From the cell containing the given text, extract its center point as (x, y) coordinate. 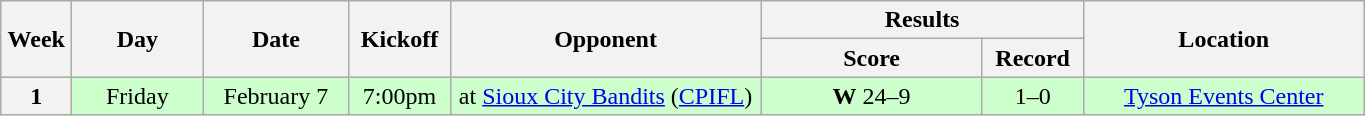
Week (36, 39)
Record (1032, 58)
Day (138, 39)
7:00pm (400, 96)
Location (1224, 39)
Date (276, 39)
Opponent (606, 39)
Friday (138, 96)
February 7 (276, 96)
Tyson Events Center (1224, 96)
1–0 (1032, 96)
Score (872, 58)
W 24–9 (872, 96)
1 (36, 96)
at Sioux City Bandits (CPIFL) (606, 96)
Kickoff (400, 39)
Results (922, 20)
